Find where the given text appears and provide that cell's center as [X, Y] coordinate. 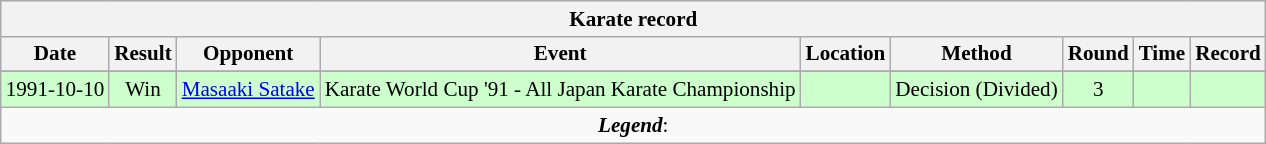
Location [846, 54]
Karate World Cup '91 - All Japan Karate Championship [560, 90]
Opponent [248, 54]
1991-10-10 [55, 90]
3 [1098, 90]
Event [560, 54]
Date [55, 54]
Win [142, 90]
Record [1228, 54]
Round [1098, 54]
Masaaki Satake [248, 90]
Karate record [634, 18]
Time [1162, 54]
Method [976, 54]
Legend: [634, 124]
Decision (Divided) [976, 90]
Result [142, 54]
